Identify which cell holds the provided text, then report its (x, y) central coordinate. 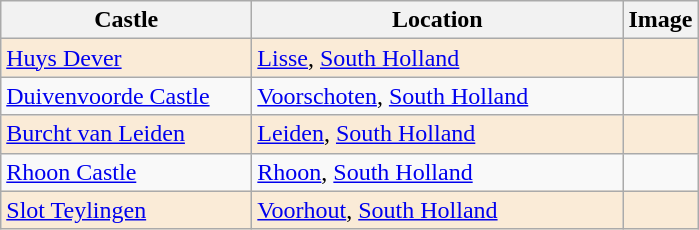
Voorschoten, South Holland (438, 96)
Voorhout, South Holland (438, 210)
Leiden, South Holland (438, 134)
Castle (126, 20)
Rhoon, South Holland (438, 172)
Rhoon Castle (126, 172)
Duivenvoorde Castle (126, 96)
Slot Teylingen (126, 210)
Huys Dever (126, 58)
Lisse, South Holland (438, 58)
Location (438, 20)
Burcht van Leiden (126, 134)
Image (660, 20)
